Provide the [x, y] coordinate of the cell's center where the given text is located.  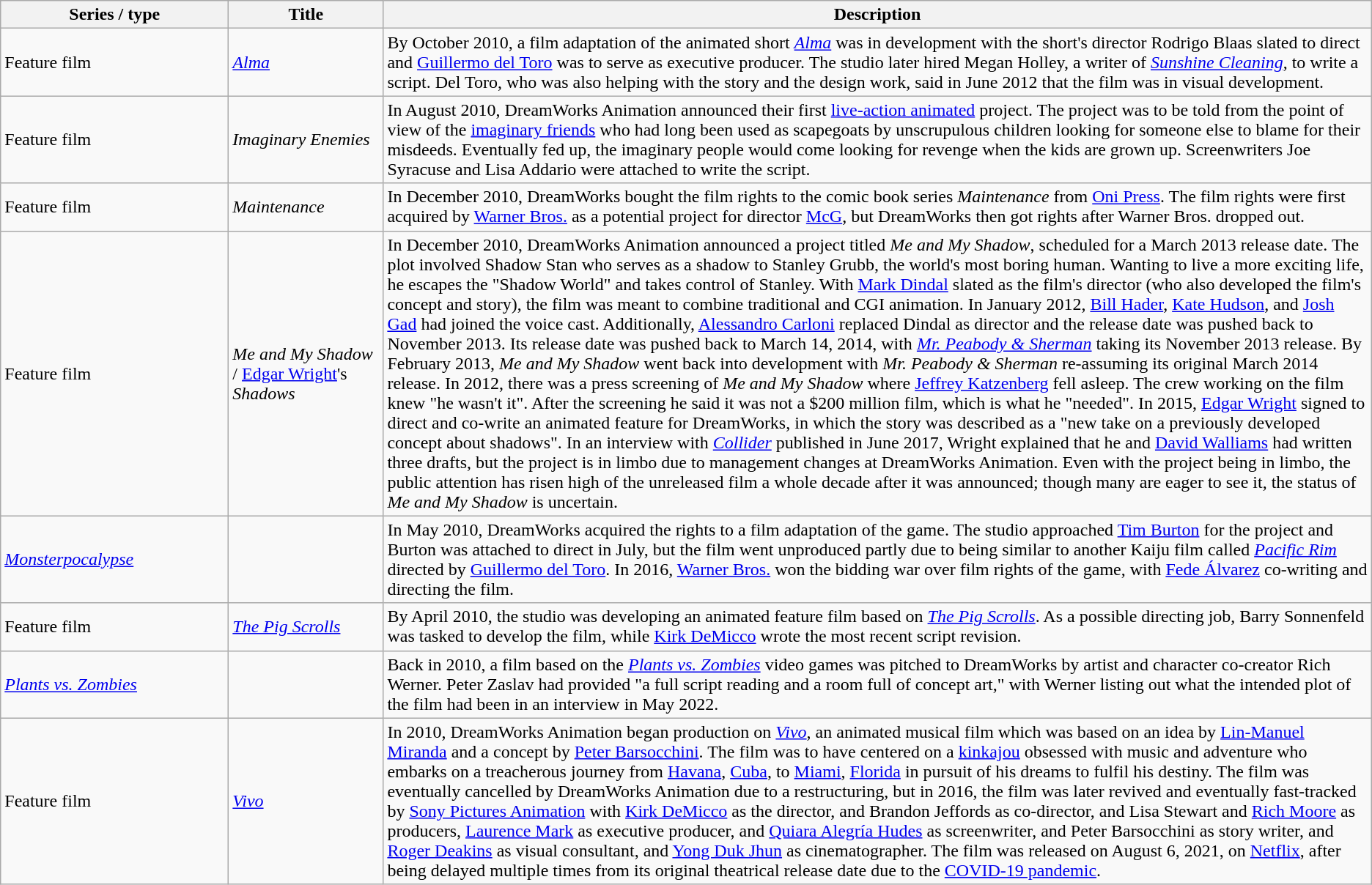
Me and My Shadow / Edgar Wright's Shadows [306, 374]
The Pig Scrolls [306, 627]
Monsterpocalypse [114, 560]
Title [306, 15]
Series / type [114, 15]
Description [877, 15]
Alma [306, 62]
Vivo [306, 801]
Imaginary Enemies [306, 139]
Maintenance [306, 207]
Plants vs. Zombies [114, 684]
